From the cell containing the given text, extract its center point as (x, y) coordinate. 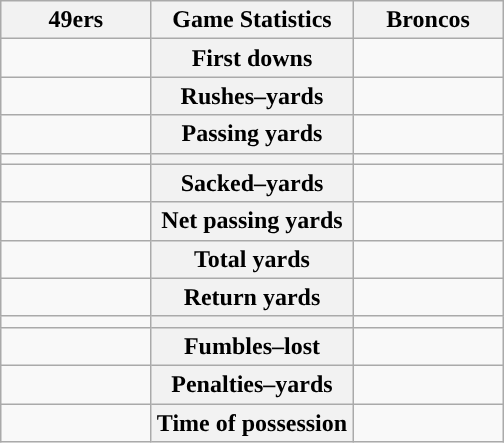
Sacked–yards (252, 183)
Rushes–yards (252, 96)
Game Statistics (252, 20)
49ers (76, 20)
Fumbles–lost (252, 346)
Total yards (252, 259)
Penalties–yards (252, 384)
Time of possession (252, 423)
Broncos (428, 20)
First downs (252, 58)
Return yards (252, 297)
Passing yards (252, 134)
Net passing yards (252, 221)
